Pinpoint the cell where the given text exists, returning its [X, Y] midpoint coordinate. 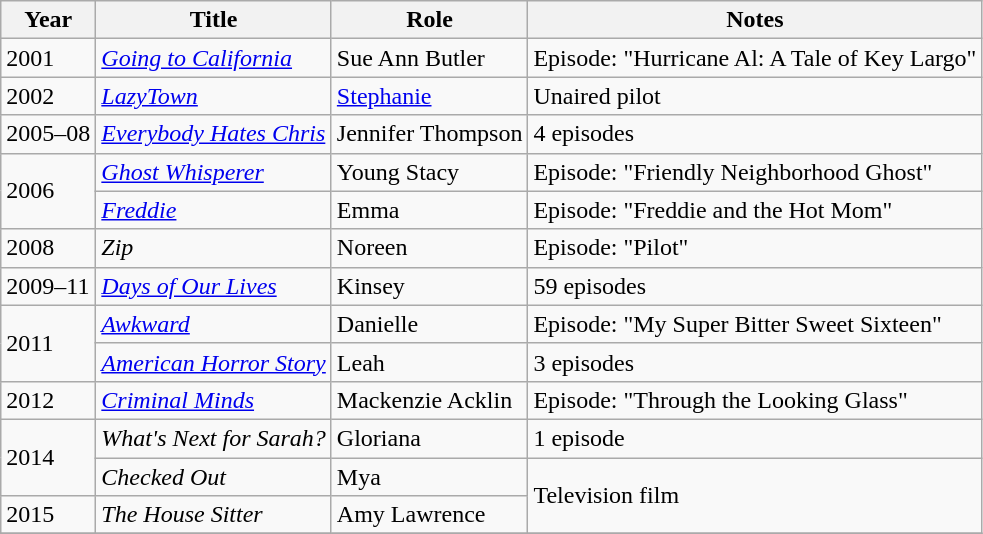
Stephanie [430, 96]
Everybody Hates Chris [214, 134]
2006 [48, 191]
2008 [48, 248]
Days of Our Lives [214, 286]
Amy Lawrence [430, 515]
Leah [430, 362]
The House Sitter [214, 515]
Gloriana [430, 438]
Mackenzie Acklin [430, 400]
American Horror Story [214, 362]
Mya [430, 477]
Ghost Whisperer [214, 172]
2012 [48, 400]
Going to California [214, 58]
What's Next for Sarah? [214, 438]
59 episodes [755, 286]
LazyTown [214, 96]
Role [430, 20]
Episode: "Freddie and the Hot Mom" [755, 210]
Checked Out [214, 477]
4 episodes [755, 134]
Emma [430, 210]
Year [48, 20]
2001 [48, 58]
2011 [48, 343]
Noreen [430, 248]
2002 [48, 96]
2005–08 [48, 134]
Unaired pilot [755, 96]
Episode: "Friendly Neighborhood Ghost" [755, 172]
1 episode [755, 438]
2015 [48, 515]
3 episodes [755, 362]
Episode: "My Super Bitter Sweet Sixteen" [755, 324]
Awkward [214, 324]
Sue Ann Butler [430, 58]
2009–11 [48, 286]
Freddie [214, 210]
Young Stacy [430, 172]
Kinsey [430, 286]
Notes [755, 20]
Episode: "Hurricane Al: A Tale of Key Largo" [755, 58]
Criminal Minds [214, 400]
Danielle [430, 324]
Television film [755, 496]
Jennifer Thompson [430, 134]
Title [214, 20]
Zip [214, 248]
2014 [48, 457]
Episode: "Pilot" [755, 248]
Episode: "Through the Looking Glass" [755, 400]
